Provide the (X, Y) coordinate of the cell's center where the given text is located.  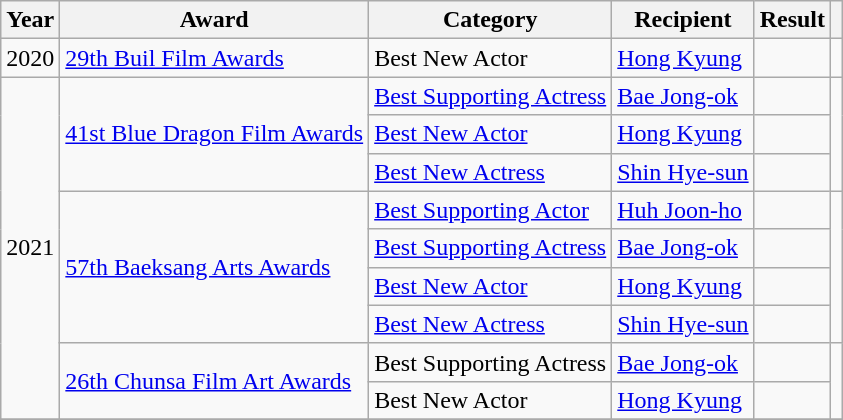
2020 (30, 58)
2021 (30, 248)
Recipient (683, 20)
Best Supporting Actor (490, 210)
26th Chunsa Film Art Awards (214, 381)
41st Blue Dragon Film Awards (214, 134)
57th Baeksang Arts Awards (214, 267)
Year (30, 20)
Result (792, 20)
Award (214, 20)
Category (490, 20)
Huh Joon-ho (683, 210)
29th Buil Film Awards (214, 58)
